For the text-containing cell, return its midpoint in [x, y] coordinate format. 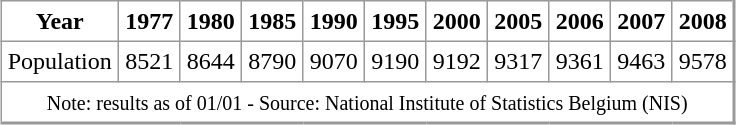
9361 [580, 61]
Year [60, 21]
1990 [334, 21]
9070 [334, 61]
Note: results as of 01/01 - Source: National Institute of Statistics Belgium (NIS) [368, 102]
9578 [703, 61]
Population [60, 61]
1995 [396, 21]
9190 [396, 61]
2007 [642, 21]
2006 [580, 21]
2000 [457, 21]
8644 [211, 61]
1980 [211, 21]
1977 [150, 21]
9192 [457, 61]
2005 [519, 21]
8790 [273, 61]
2008 [703, 21]
9317 [519, 61]
9463 [642, 61]
1985 [273, 21]
8521 [150, 61]
